Return the [X, Y] coordinate for the center point of the cell that contains the specified text.  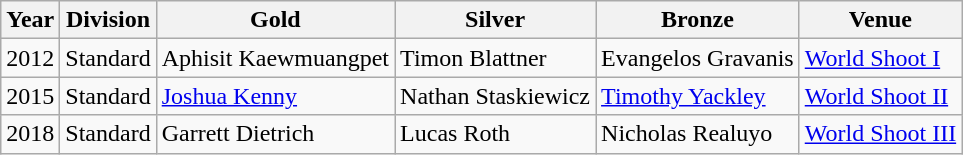
Bronze [698, 20]
Gold [275, 20]
Lucas Roth [496, 134]
Timothy Yackley [698, 96]
Evangelos Gravanis [698, 58]
2018 [30, 134]
Timon Blattner [496, 58]
World Shoot III [880, 134]
Venue [880, 20]
World Shoot II [880, 96]
Silver [496, 20]
World Shoot I [880, 58]
2012 [30, 58]
Joshua Kenny [275, 96]
Nathan Staskiewicz [496, 96]
2015 [30, 96]
Division [108, 20]
Year [30, 20]
Nicholas Realuyo [698, 134]
Garrett Dietrich [275, 134]
Aphisit Kaewmuangpet [275, 58]
